Output the [x, y] coordinate of the center of the cell containing the given text.  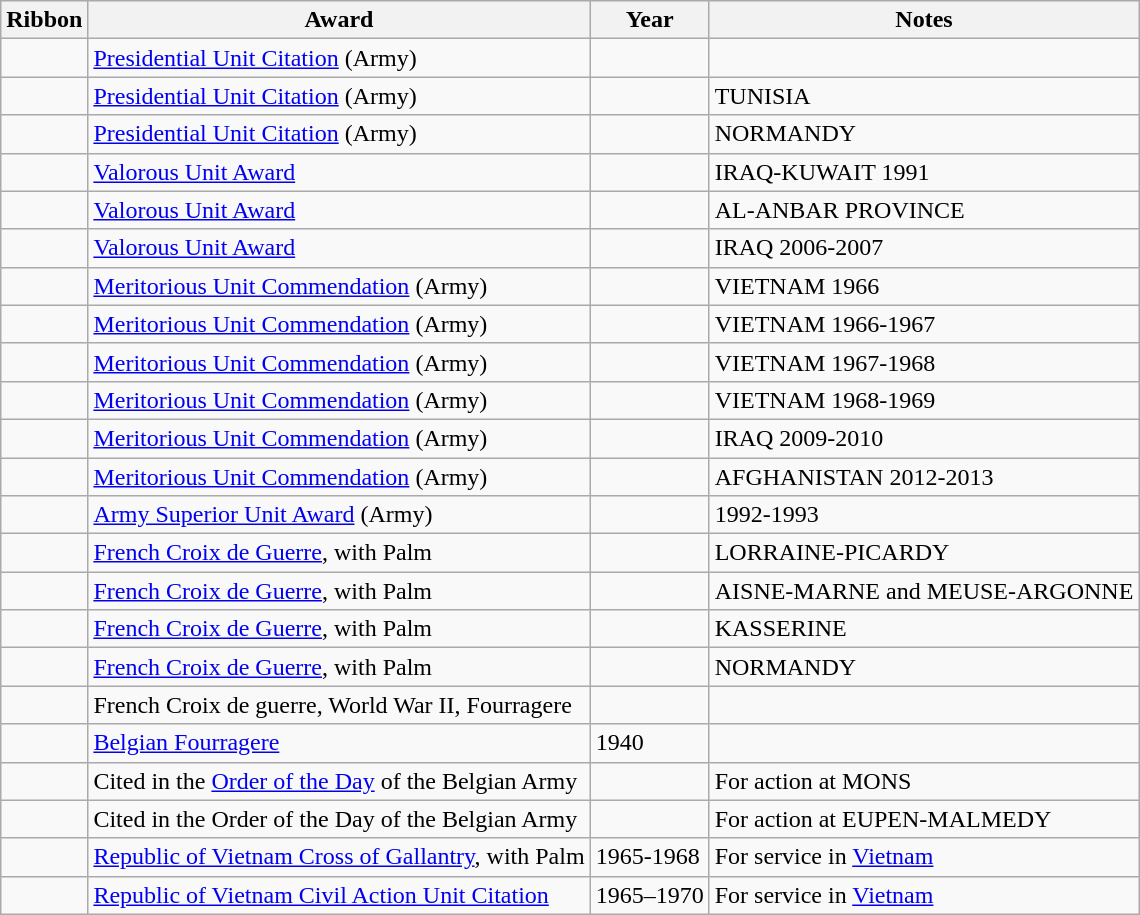
VIETNAM 1968-1969 [924, 400]
LORRAINE-PICARDY [924, 553]
AL-ANBAR PROVINCE [924, 210]
Army Superior Unit Award (Army) [339, 515]
1992-1993 [924, 515]
IRAQ 2009-2010 [924, 438]
Award [339, 20]
Year [650, 20]
Republic of Vietnam Cross of Gallantry, with Palm [339, 857]
1940 [650, 743]
Republic of Vietnam Civil Action Unit Citation [339, 895]
VIETNAM 1966-1967 [924, 324]
TUNISIA [924, 96]
IRAQ-KUWAIT 1991 [924, 172]
VIETNAM 1966 [924, 286]
For action at MONS [924, 781]
AISNE-MARNE and MEUSE-ARGONNE [924, 591]
Ribbon [44, 20]
1965-1968 [650, 857]
IRAQ 2006-2007 [924, 248]
French Croix de guerre, World War II, Fourragere [339, 705]
AFGHANISTAN 2012-2013 [924, 477]
KASSERINE [924, 629]
Belgian Fourragere [339, 743]
Notes [924, 20]
VIETNAM 1967-1968 [924, 362]
For action at EUPEN-MALMEDY [924, 819]
1965–1970 [650, 895]
